Detect which cell encompasses the target text, then output its [x, y] center coordinate. 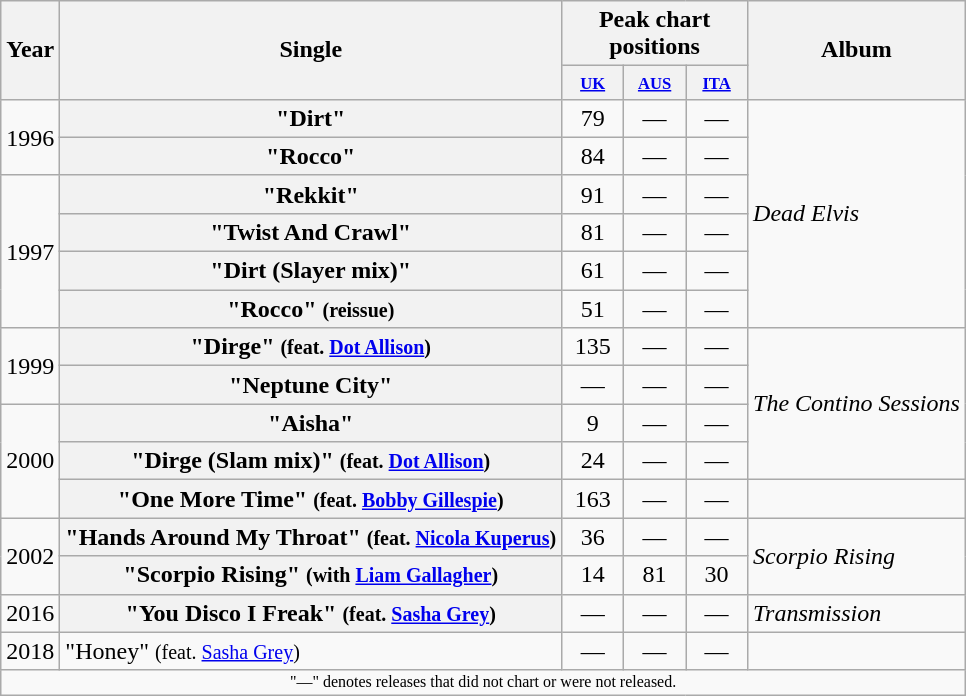
"One More Time" (feat. Bobby Gillespie) [311, 499]
24 [593, 461]
ITA [717, 82]
"Rocco" [311, 156]
14 [593, 575]
84 [593, 156]
"You Disco I Freak" (feat. Sasha Grey) [311, 613]
Single [311, 50]
UK [593, 82]
"Rocco" (reissue) [311, 309]
"Dirt" [311, 118]
"Twist And Crawl" [311, 232]
2002 [30, 556]
"Aisha" [311, 423]
"Neptune City" [311, 385]
Album [857, 50]
2000 [30, 461]
Transmission [857, 613]
135 [593, 347]
"Honey" (feat. Sasha Grey) [311, 651]
"Scorpio Rising" (with Liam Gallagher) [311, 575]
Year [30, 50]
91 [593, 194]
79 [593, 118]
"Dirge (Slam mix)" (feat. Dot Allison) [311, 461]
61 [593, 271]
Scorpio Rising [857, 556]
"Rekkit" [311, 194]
163 [593, 499]
30 [717, 575]
36 [593, 537]
Dead Elvis [857, 213]
9 [593, 423]
2018 [30, 651]
AUS [655, 82]
1999 [30, 366]
Peak chart positions [655, 34]
"—" denotes releases that did not chart or were not released. [484, 682]
"Dirge" (feat. Dot Allison) [311, 347]
1997 [30, 251]
51 [593, 309]
"Hands Around My Throat" (feat. Nicola Kuperus) [311, 537]
2016 [30, 613]
"Dirt (Slayer mix)" [311, 271]
1996 [30, 137]
The Contino Sessions [857, 404]
